Extract the (X, Y) coordinate from the center of the cell holding the provided text.  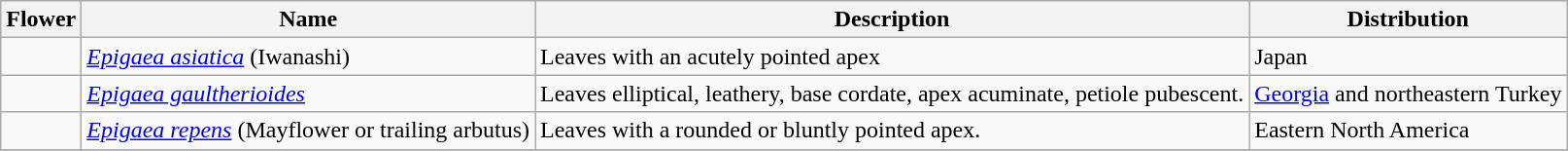
Description (892, 19)
Distribution (1409, 19)
Japan (1409, 57)
Georgia and northeastern Turkey (1409, 94)
Name (309, 19)
Leaves elliptical, leathery, base cordate, apex acuminate, petiole pubescent. (892, 94)
Epigaea gaultherioides (309, 94)
Epigaea repens (Mayflower or trailing arbutus) (309, 131)
Leaves with an acutely pointed apex (892, 57)
Epigaea asiatica (Iwanashi) (309, 57)
Leaves with a rounded or bluntly pointed apex. (892, 131)
Eastern North America (1409, 131)
Flower (41, 19)
